Find where the given text appears and provide that cell's center as (x, y) coordinate. 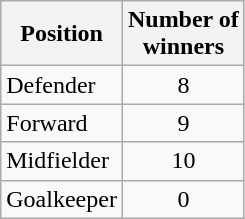
Position (62, 34)
10 (183, 161)
0 (183, 199)
9 (183, 123)
Goalkeeper (62, 199)
8 (183, 85)
Defender (62, 85)
Forward (62, 123)
Number ofwinners (183, 34)
Midfielder (62, 161)
